Determine the [X, Y] coordinate at the center of the cell enclosing the given text.  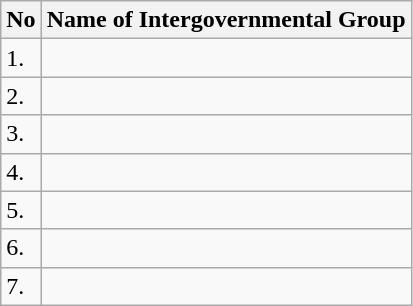
1. [21, 58]
2. [21, 96]
3. [21, 134]
7. [21, 286]
4. [21, 172]
No [21, 20]
5. [21, 210]
6. [21, 248]
Name of Intergovernmental Group [226, 20]
